Provide the [x, y] coordinate of the cell's center where the given text is located.  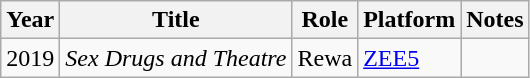
Year [30, 20]
Title [176, 20]
2019 [30, 58]
Rewa [325, 58]
Notes [495, 20]
Platform [410, 20]
Sex Drugs and Theatre [176, 58]
Role [325, 20]
ZEE5 [410, 58]
